Search for the cell housing the specified text and yield its [X, Y] center coordinate. 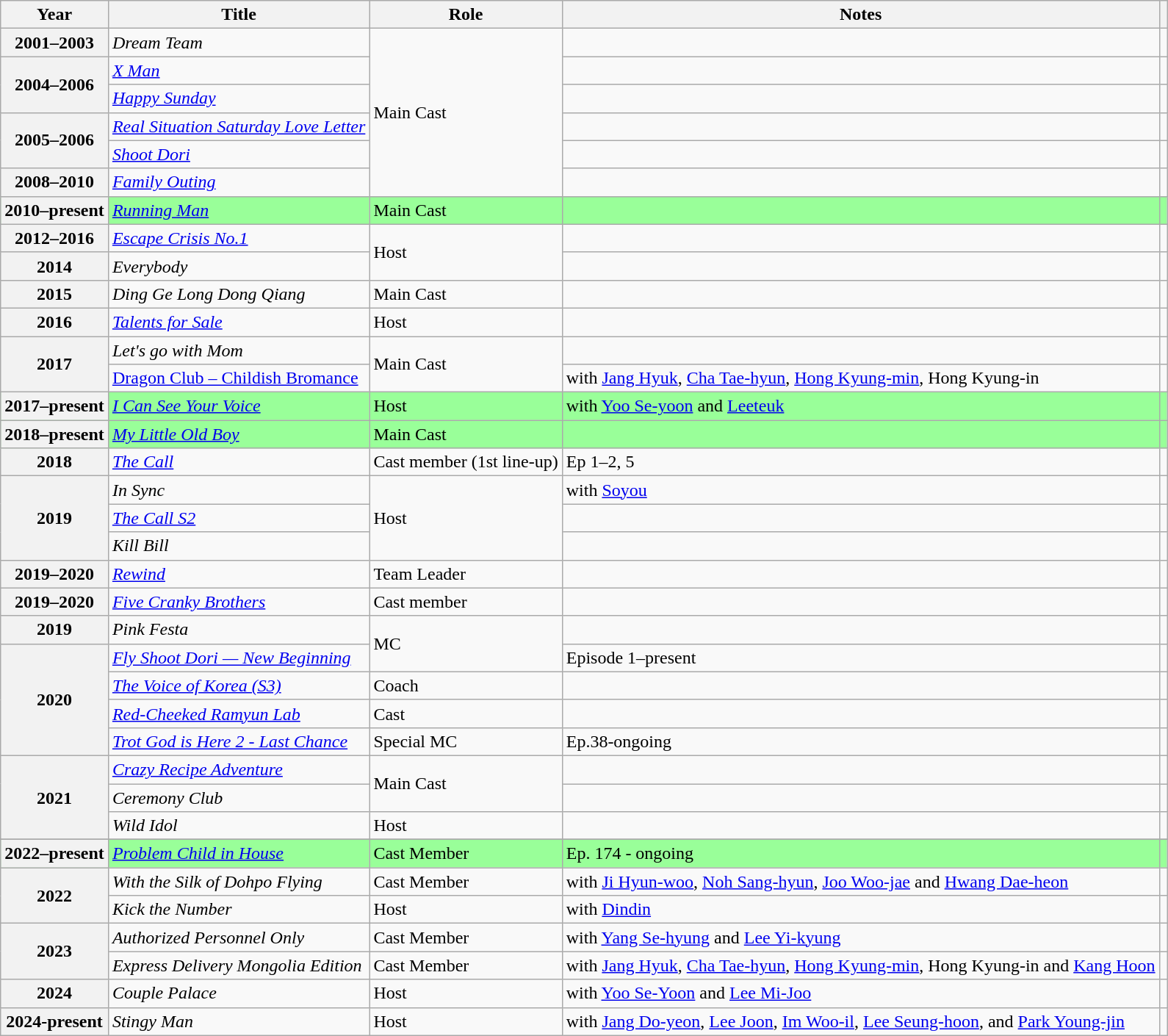
Escape Crisis No.1 [238, 238]
with Soyou [861, 490]
Trot God is Here 2 - Last Chance [238, 741]
Title [238, 15]
Kill Bill [238, 546]
2021 [54, 797]
Wild Idol [238, 826]
2008–2010 [54, 182]
Episode 1–present [861, 658]
with Yoo Se-yoon and Leeteuk [861, 406]
Running Man [238, 210]
Cast member (1st line-up) [466, 462]
2010–present [54, 210]
Ceremony Club [238, 797]
Ding Ge Long Dong Qiang [238, 294]
Coach [466, 686]
2023 [54, 952]
Let's go with Mom [238, 350]
with Yang Se-hyung and Lee Yi-kyung [861, 938]
2016 [54, 322]
Stingy Man [238, 1021]
With the Silk of Dohpo Flying [238, 882]
The Call [238, 462]
Talents for Sale [238, 322]
Rewind [238, 574]
with Ji Hyun-woo, Noh Sang-hyun, Joo Woo-jae and Hwang Dae-heon [861, 882]
Role [466, 15]
Real Situation Saturday Love Letter [238, 126]
2014 [54, 266]
Special MC [466, 741]
2005–2006 [54, 140]
Everybody [238, 266]
Shoot Dori [238, 154]
X Man [238, 71]
In Sync [238, 490]
MC [466, 644]
2022–present [54, 854]
with Jang Hyuk, Cha Tae-hyun, Hong Kyung-min, Hong Kyung-in [861, 378]
with Dindin [861, 910]
with Yoo Se-Yoon and Lee Mi-Joo [861, 993]
Dream Team [238, 43]
Year [54, 15]
Express Delivery Mongolia Edition [238, 965]
Cast [466, 713]
2004–2006 [54, 84]
Authorized Personnel Only [238, 938]
Couple Palace [238, 993]
2020 [54, 699]
2001–2003 [54, 43]
Ep.38-ongoing [861, 741]
Cast member [466, 602]
2022 [54, 896]
Notes [861, 15]
The Call S2 [238, 518]
Dragon Club – Childish Bromance [238, 378]
Fly Shoot Dori — New Beginning [238, 658]
Pink Festa [238, 630]
2015 [54, 294]
Five Cranky Brothers [238, 602]
with Jang Do-yeon, Lee Joon, Im Woo-il, Lee Seung-hoon, and Park Young-jin [861, 1021]
2018–present [54, 434]
Ep. 174 - ongoing [861, 854]
2024 [54, 993]
The Voice of Korea (S3) [238, 686]
Problem Child in House [238, 854]
Family Outing [238, 182]
2024-present [54, 1021]
Happy Sunday [238, 98]
2017–present [54, 406]
Ep 1–2, 5 [861, 462]
Crazy Recipe Adventure [238, 769]
with Jang Hyuk, Cha Tae-hyun, Hong Kyung-min, Hong Kyung-in and Kang Hoon [861, 965]
2017 [54, 364]
2012–2016 [54, 238]
2018 [54, 462]
My Little Old Boy [238, 434]
I Can See Your Voice [238, 406]
Team Leader [466, 574]
Red-Cheeked Ramyun Lab [238, 713]
Kick the Number [238, 910]
